Provide the (x, y) coordinate of the cell's center where the given text is located.  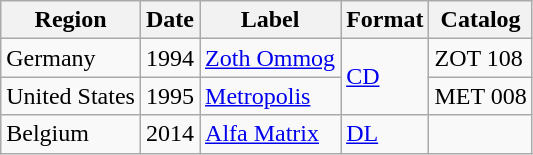
Region (71, 20)
Belgium (71, 134)
CD (385, 77)
MET 008 (480, 96)
Format (385, 20)
ZOT 108 (480, 58)
Zoth Ommog (270, 58)
Label (270, 20)
DL (385, 134)
1995 (170, 96)
Germany (71, 58)
Date (170, 20)
Catalog (480, 20)
Metropolis (270, 96)
Alfa Matrix (270, 134)
2014 (170, 134)
1994 (170, 58)
United States (71, 96)
